Scan for the cell matching the given text and deliver its [x, y] coordinate at center. 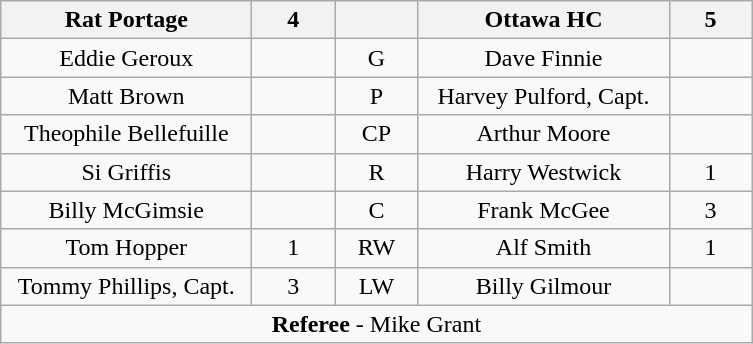
Tommy Phillips, Capt. [126, 286]
5 [710, 20]
Referee - Mike Grant [376, 324]
Alf Smith [544, 248]
Arthur Moore [544, 134]
Ottawa HC [544, 20]
Si Griffis [126, 172]
Rat Portage [126, 20]
R [376, 172]
Eddie Geroux [126, 58]
Billy Gilmour [544, 286]
P [376, 96]
CP [376, 134]
Tom Hopper [126, 248]
Theophile Bellefuille [126, 134]
4 [294, 20]
Frank McGee [544, 210]
Billy McGimsie [126, 210]
G [376, 58]
RW [376, 248]
Dave Finnie [544, 58]
Harvey Pulford, Capt. [544, 96]
Harry Westwick [544, 172]
LW [376, 286]
Matt Brown [126, 96]
C [376, 210]
